Scan for the cell matching the given text and deliver its [X, Y] coordinate at center. 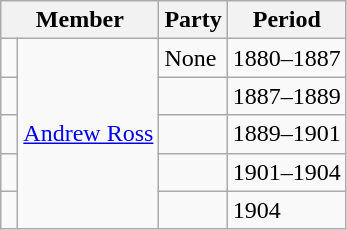
Andrew Ross [88, 134]
None [193, 58]
1904 [286, 210]
1880–1887 [286, 58]
Period [286, 20]
1887–1889 [286, 96]
1901–1904 [286, 172]
Party [193, 20]
Member [80, 20]
1889–1901 [286, 134]
